Locate the cell with the specified text and output its [x, y] center coordinate. 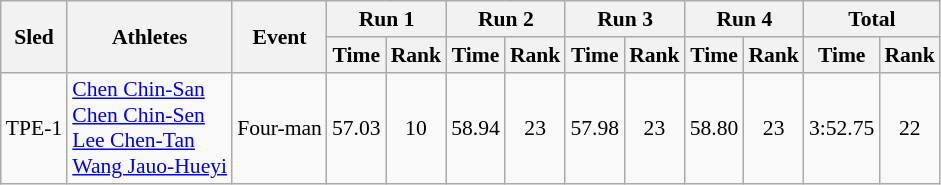
58.80 [714, 128]
Run 4 [744, 19]
58.94 [476, 128]
TPE-1 [34, 128]
Athletes [150, 36]
Chen Chin-SanChen Chin-SenLee Chen-TanWang Jauo-Hueyi [150, 128]
Run 2 [506, 19]
Event [280, 36]
Four-man [280, 128]
10 [416, 128]
Total [872, 19]
3:52.75 [842, 128]
Run 3 [624, 19]
57.03 [356, 128]
22 [910, 128]
Sled [34, 36]
57.98 [594, 128]
Run 1 [386, 19]
